From the cell containing the given text, extract its center point as [x, y] coordinate. 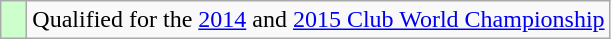
Qualified for the 2014 and 2015 Club World Championship [318, 20]
